Pinpoint the cell where the given text exists, returning its [X, Y] midpoint coordinate. 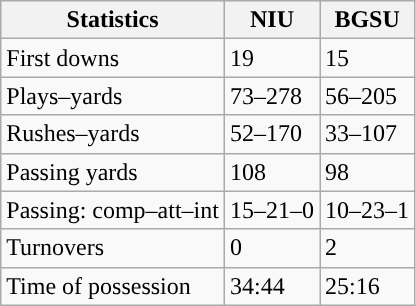
73–278 [272, 96]
BGSU [368, 20]
Rushes–yards [113, 134]
19 [272, 58]
Statistics [113, 20]
108 [272, 172]
0 [272, 248]
Turnovers [113, 248]
33–107 [368, 134]
First downs [113, 58]
56–205 [368, 96]
Passing yards [113, 172]
2 [368, 248]
52–170 [272, 134]
Time of possession [113, 286]
Plays–yards [113, 96]
15–21–0 [272, 210]
NIU [272, 20]
10–23–1 [368, 210]
Passing: comp–att–int [113, 210]
15 [368, 58]
34:44 [272, 286]
25:16 [368, 286]
98 [368, 172]
